For the text-containing cell, return its midpoint in [x, y] coordinate format. 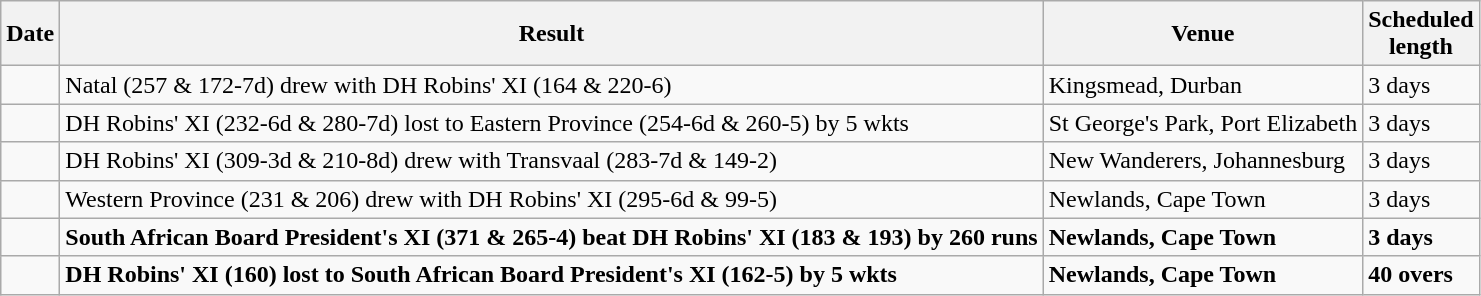
DH Robins' XI (309-3d & 210-8d) drew with Transvaal (283-7d & 149-2) [552, 161]
Result [552, 34]
Scheduledlength [1421, 34]
Natal (257 & 172-7d) drew with DH Robins' XI (164 & 220-6) [552, 85]
DH Robins' XI (160) lost to South African Board President's XI (162-5) by 5 wkts [552, 275]
New Wanderers, Johannesburg [1203, 161]
Kingsmead, Durban [1203, 85]
Date [30, 34]
St George's Park, Port Elizabeth [1203, 123]
South African Board President's XI (371 & 265-4) beat DH Robins' XI (183 & 193) by 260 runs [552, 237]
DH Robins' XI (232-6d & 280-7d) lost to Eastern Province (254-6d & 260-5) by 5 wkts [552, 123]
Western Province (231 & 206) drew with DH Robins' XI (295-6d & 99-5) [552, 199]
Venue [1203, 34]
40 overs [1421, 275]
